From the cell containing the given text, extract its center point as [x, y] coordinate. 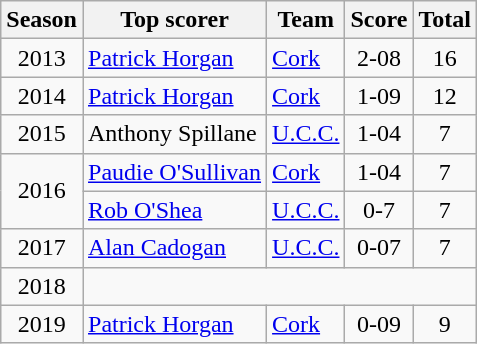
Paudie O'Sullivan [174, 172]
2013 [42, 58]
1-09 [379, 96]
2014 [42, 96]
2018 [42, 286]
2015 [42, 134]
Anthony Spillane [174, 134]
Season [42, 20]
Alan Cadogan [174, 248]
16 [445, 58]
Rob O'Shea [174, 210]
0-7 [379, 210]
2-08 [379, 58]
Total [445, 20]
Top scorer [174, 20]
2019 [42, 324]
Team [306, 20]
0-07 [379, 248]
2017 [42, 248]
2016 [42, 191]
Score [379, 20]
0-09 [379, 324]
12 [445, 96]
9 [445, 324]
